Identify which cell holds the provided text, then report its [X, Y] central coordinate. 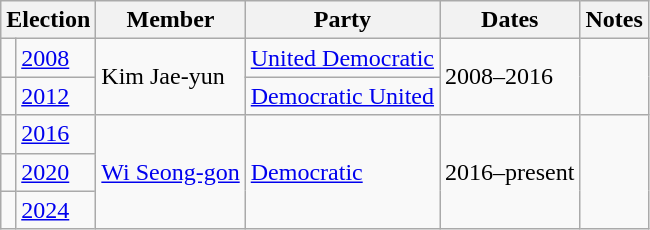
Democratic [342, 172]
Member [170, 20]
2016–present [510, 172]
Election [48, 20]
Kim Jae-yun [170, 77]
2008 [56, 58]
Party [342, 20]
2020 [56, 172]
Wi Seong-gon [170, 172]
Democratic United [342, 96]
2008–2016 [510, 77]
United Democratic [342, 58]
Notes [614, 20]
2012 [56, 96]
2024 [56, 210]
2016 [56, 134]
Dates [510, 20]
